Find where the given text appears and provide that cell's center as [X, Y] coordinate. 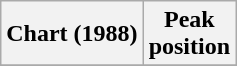
Peakposition [189, 34]
Chart (1988) [72, 34]
